From the cell containing the given text, extract its center point as (x, y) coordinate. 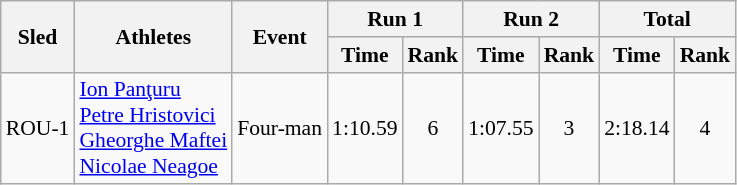
1:07.55 (500, 128)
6 (434, 128)
ROU-1 (38, 128)
1:10.59 (364, 128)
Total (667, 19)
Run 2 (531, 19)
Event (280, 36)
Ion PanţuruPetre HristoviciGheorghe MafteiNicolae Neagoe (153, 128)
Athletes (153, 36)
Run 1 (395, 19)
2:18.14 (636, 128)
3 (570, 128)
4 (706, 128)
Sled (38, 36)
Four-man (280, 128)
